Search for the cell housing the specified text and yield its [X, Y] center coordinate. 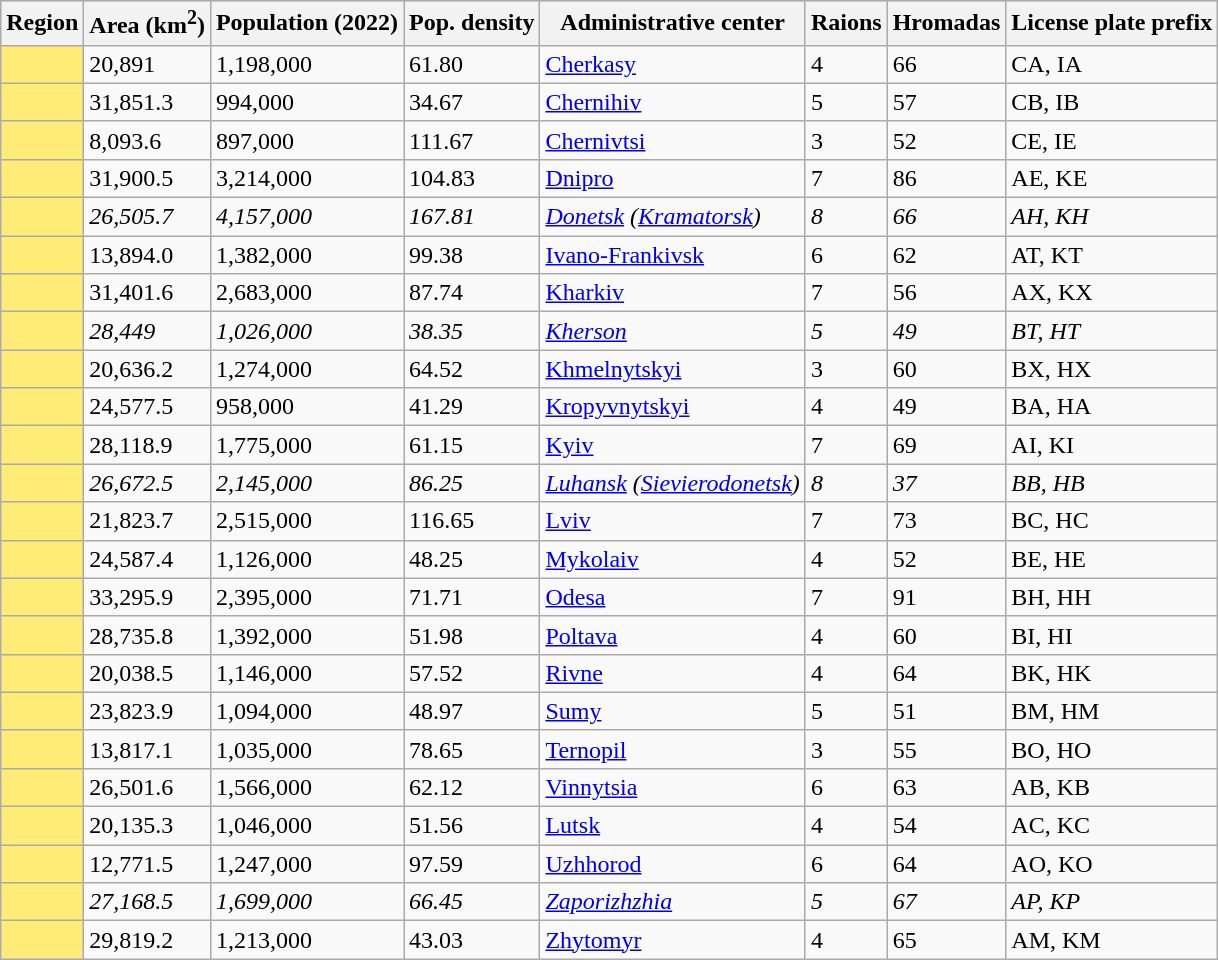
1,126,000 [306, 559]
20,038.5 [148, 673]
24,577.5 [148, 407]
28,449 [148, 331]
73 [946, 521]
Rivne [672, 673]
13,817.1 [148, 749]
13,894.0 [148, 255]
Mykolaiv [672, 559]
8,093.6 [148, 140]
64.52 [472, 369]
38.35 [472, 331]
116.65 [472, 521]
AI, KI [1112, 445]
86 [946, 178]
99.38 [472, 255]
AO, KO [1112, 864]
67 [946, 902]
34.67 [472, 102]
71.71 [472, 597]
AX, KX [1112, 293]
Odesa [672, 597]
CB, IB [1112, 102]
1,566,000 [306, 787]
87.74 [472, 293]
78.65 [472, 749]
2,515,000 [306, 521]
51 [946, 711]
Area (km2) [148, 24]
51.56 [472, 826]
29,819.2 [148, 940]
20,891 [148, 64]
97.59 [472, 864]
20,135.3 [148, 826]
1,094,000 [306, 711]
AM, KM [1112, 940]
1,198,000 [306, 64]
55 [946, 749]
1,213,000 [306, 940]
91 [946, 597]
Khmelnytskyi [672, 369]
CE, IE [1112, 140]
Sumy [672, 711]
958,000 [306, 407]
Population (2022) [306, 24]
Donetsk (Kramatorsk) [672, 217]
56 [946, 293]
21,823.7 [148, 521]
BC, HC [1112, 521]
Kharkiv [672, 293]
4,157,000 [306, 217]
994,000 [306, 102]
48.97 [472, 711]
Uzhhorod [672, 864]
Hromadas [946, 24]
86.25 [472, 483]
AE, KE [1112, 178]
1,699,000 [306, 902]
License plate prefix [1112, 24]
AH, KH [1112, 217]
37 [946, 483]
1,046,000 [306, 826]
3,214,000 [306, 178]
61.80 [472, 64]
Kropyvnytskyi [672, 407]
12,771.5 [148, 864]
Ternopil [672, 749]
Zaporizhzhia [672, 902]
AT, KT [1112, 255]
Pop. density [472, 24]
Zhytomyr [672, 940]
33,295.9 [148, 597]
104.83 [472, 178]
28,735.8 [148, 635]
26,505.7 [148, 217]
27,168.5 [148, 902]
Cherkasy [672, 64]
28,118.9 [148, 445]
69 [946, 445]
CA, IA [1112, 64]
Kyiv [672, 445]
1,146,000 [306, 673]
62.12 [472, 787]
31,900.5 [148, 178]
26,501.6 [148, 787]
Chernivtsi [672, 140]
897,000 [306, 140]
31,401.6 [148, 293]
65 [946, 940]
1,035,000 [306, 749]
AB, KB [1112, 787]
BK, HK [1112, 673]
Lutsk [672, 826]
BA, HA [1112, 407]
41.29 [472, 407]
61.15 [472, 445]
Kherson [672, 331]
48.25 [472, 559]
111.67 [472, 140]
23,823.9 [148, 711]
2,395,000 [306, 597]
AP, KP [1112, 902]
BE, HE [1112, 559]
43.03 [472, 940]
26,672.5 [148, 483]
BO, HO [1112, 749]
62 [946, 255]
57 [946, 102]
51.98 [472, 635]
Poltava [672, 635]
BM, HM [1112, 711]
BX, HX [1112, 369]
31,851.3 [148, 102]
2,683,000 [306, 293]
24,587.4 [148, 559]
Administrative center [672, 24]
1,775,000 [306, 445]
66.45 [472, 902]
AC, KC [1112, 826]
1,247,000 [306, 864]
BT, HT [1112, 331]
Lviv [672, 521]
1,274,000 [306, 369]
Luhansk (Sievierodonetsk) [672, 483]
Raions [846, 24]
Vinnytsia [672, 787]
1,026,000 [306, 331]
Dnipro [672, 178]
20,636.2 [148, 369]
BI, HI [1112, 635]
63 [946, 787]
167.81 [472, 217]
57.52 [472, 673]
1,392,000 [306, 635]
BB, HB [1112, 483]
Ivano-Frankivsk [672, 255]
1,382,000 [306, 255]
Region [42, 24]
Chernihiv [672, 102]
2,145,000 [306, 483]
54 [946, 826]
BH, HH [1112, 597]
